Search for the cell housing the specified text and yield its (x, y) center coordinate. 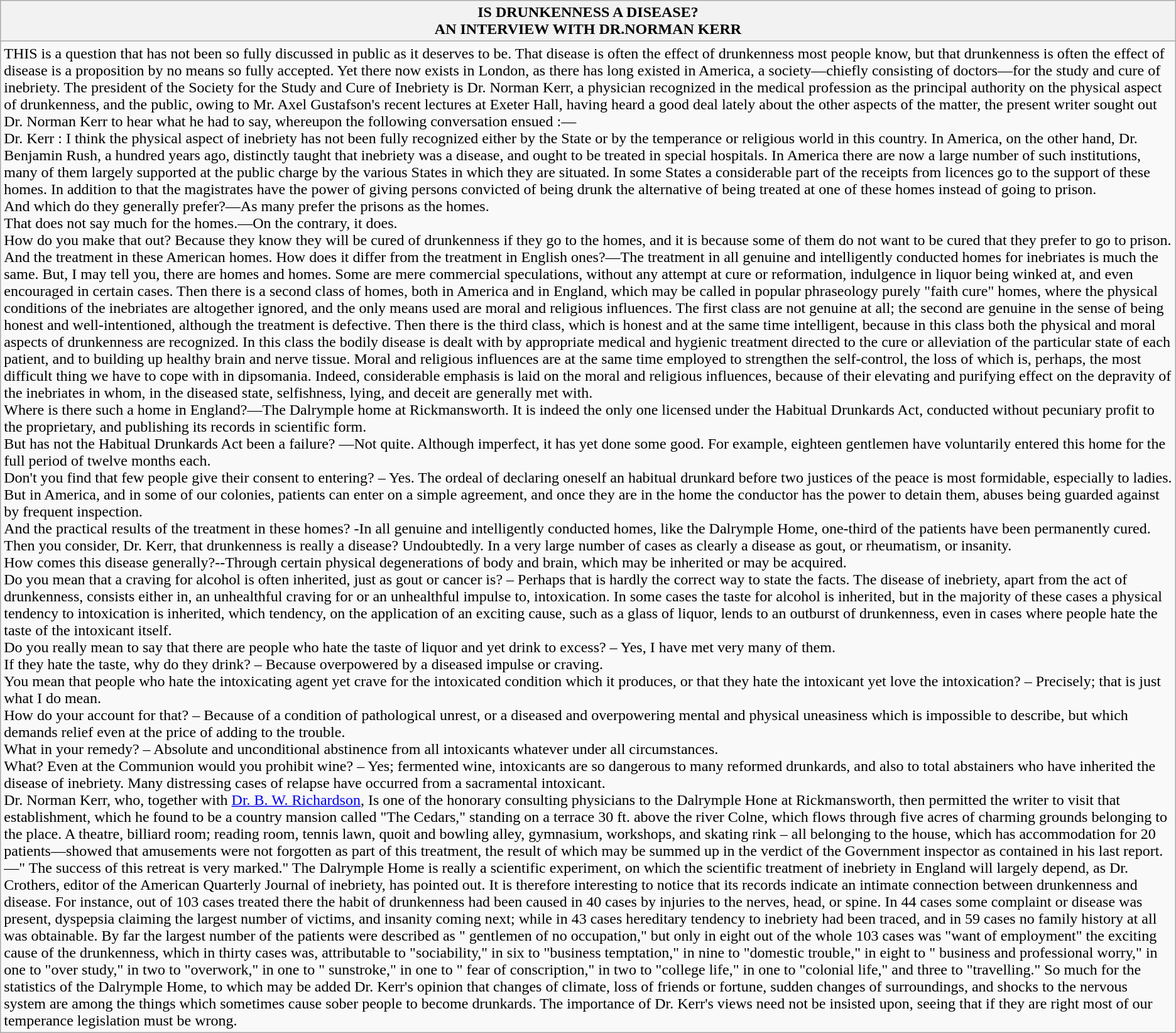
IS DRUNKENNESS A DISEASE?AN INTERVIEW WITH DR.NORMAN KERR (588, 21)
